From the cell containing the given text, extract its center point as [X, Y] coordinate. 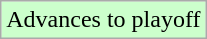
Advances to playoff [104, 20]
